Identify which cell holds the provided text, then report its [x, y] central coordinate. 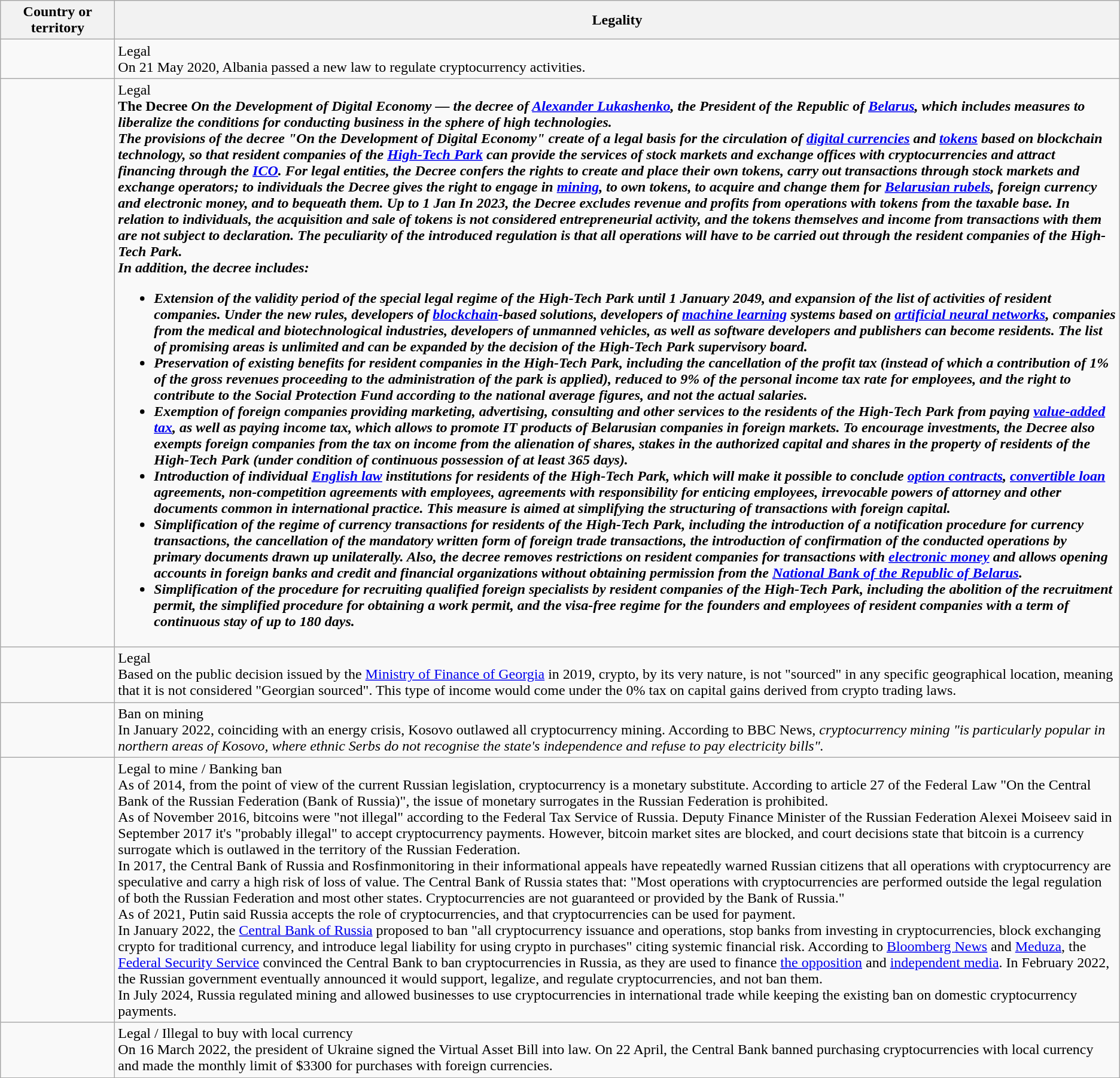
Country or territory [57, 20]
Legality [617, 20]
LegalOn 21 May 2020, Albania passed a new law to regulate cryptocurrency activities. [617, 59]
